Find where the given text appears and provide that cell's center as (x, y) coordinate. 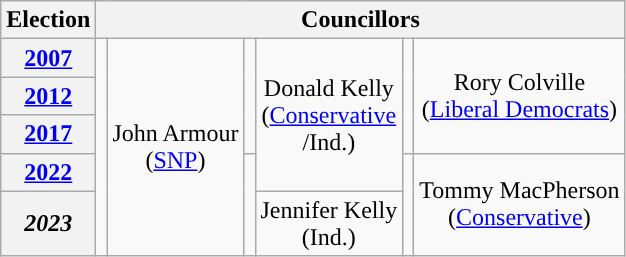
2022 (48, 172)
Donald Kelly(Conservative/Ind.) (329, 115)
Jennifer Kelly(Ind.) (329, 224)
2023 (48, 224)
Rory Colville(Liberal Democrats) (520, 96)
2012 (48, 96)
2017 (48, 134)
2007 (48, 58)
Councillors (360, 20)
John Armour(SNP) (176, 148)
Tommy MacPherson(Conservative) (520, 204)
Election (48, 20)
